From the cell containing the given text, extract its center point as [X, Y] coordinate. 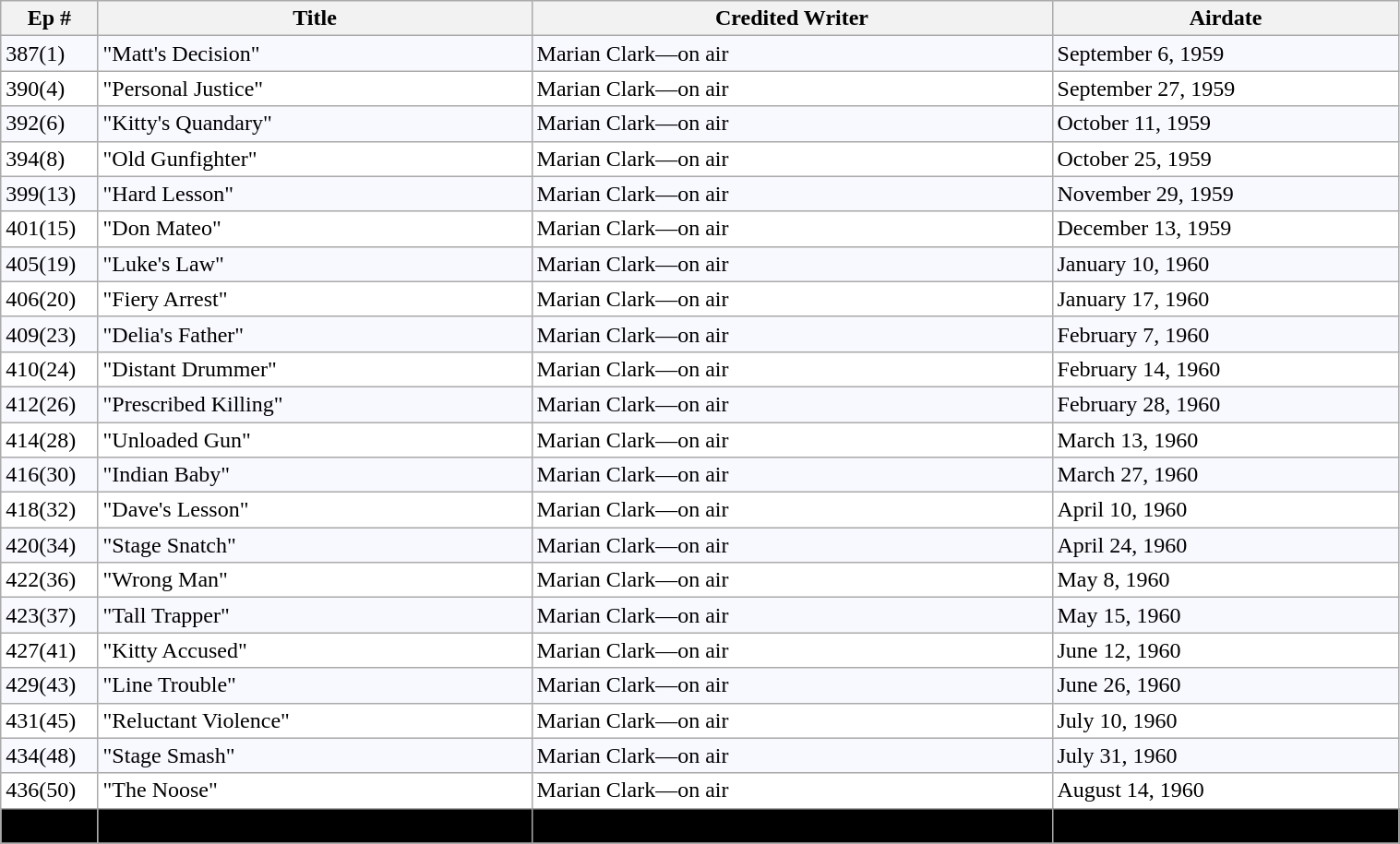
February 28, 1960 [1226, 404]
October 25, 1959 [1226, 159]
"Luke's Law" [315, 264]
"Matt's Decision" [315, 53]
February 14, 1960 [1226, 369]
"Kitty's Quandary" [315, 124]
418(32) [50, 510]
"Wrong Man" [315, 580]
"Indian Baby" [315, 475]
"Stage Smash" [315, 755]
"Personal Justice" [315, 89]
437(51) [50, 826]
May 15, 1960 [1226, 615]
"Tall Trapper" [315, 615]
February 7, 1960 [1226, 334]
"Don Mateo" [315, 229]
March 27, 1960 [1226, 475]
August 14, 1960 [1226, 791]
January 17, 1960 [1226, 299]
July 31, 1960 [1226, 755]
June 12, 1960 [1226, 650]
January 10, 1960 [1226, 264]
410(24) [50, 369]
431(45) [50, 720]
April 10, 1960 [1226, 510]
429(43) [50, 685]
390(4) [50, 89]
Ep # [50, 18]
394(8) [50, 159]
April 24, 1960 [1226, 545]
392(6) [50, 124]
"Old Gunfighter" [315, 159]
401(15) [50, 229]
September 27, 1959 [1226, 89]
May 8, 1960 [1226, 580]
420(34) [50, 545]
October 11, 1959 [1226, 124]
July 10, 1960 [1226, 720]
"Stage Snatch" [315, 545]
"Prescribed Killing" [315, 404]
"Unloaded Gun" [315, 440]
Title [315, 18]
406(20) [50, 299]
422(36) [50, 580]
434(48) [50, 755]
November 29, 1959 [1226, 194]
"Reluctant Violence" [315, 720]
412(26) [50, 404]
"Delia's Father" [315, 334]
"Line Trouble" [315, 685]
"Dangerous Bath" [315, 826]
423(37) [50, 615]
September 6, 1959 [1226, 53]
436(50) [50, 791]
"Hard Lesson" [315, 194]
"Distant Drummer" [315, 369]
409(23) [50, 334]
"Dave's Lesson" [315, 510]
December 13, 1959 [1226, 229]
March 13, 1960 [1226, 440]
"Fiery Arrest" [315, 299]
"The Noose" [315, 791]
Credited Writer [792, 18]
405(19) [50, 264]
427(41) [50, 650]
June 26, 1960 [1226, 685]
Airdate [1226, 18]
"Kitty Accused" [315, 650]
387(1) [50, 53]
414(28) [50, 440]
416(30) [50, 475]
399(13) [50, 194]
August 21, 1960 [1226, 826]
